Output the (X, Y) coordinate of the center of the cell containing the given text.  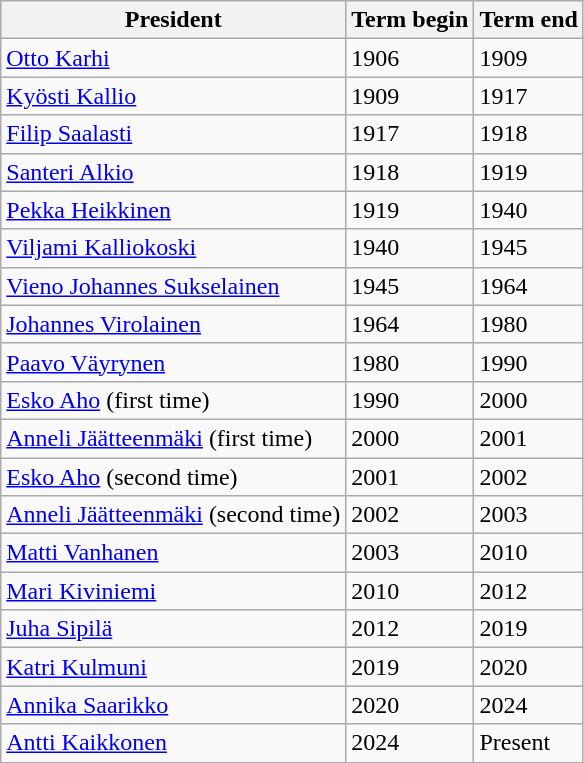
Esko Aho (first time) (174, 400)
Pekka Heikkinen (174, 210)
Paavo Väyrynen (174, 362)
Anneli Jäätteenmäki (second time) (174, 515)
Annika Saarikko (174, 705)
Filip Saalasti (174, 134)
Term begin (410, 20)
Mari Kiviniemi (174, 591)
Anneli Jäätteenmäki (first time) (174, 438)
Matti Vanhanen (174, 553)
Santeri Alkio (174, 172)
Juha Sipilä (174, 629)
Term end (529, 20)
1906 (410, 58)
Vieno Johannes Sukselainen (174, 286)
Otto Karhi (174, 58)
Antti Kaikkonen (174, 743)
Esko Aho (second time) (174, 477)
Kyösti Kallio (174, 96)
Present (529, 743)
Johannes Virolainen (174, 324)
Katri Kulmuni (174, 667)
President (174, 20)
Viljami Kalliokoski (174, 248)
